Scan for the cell matching the given text and deliver its [x, y] coordinate at center. 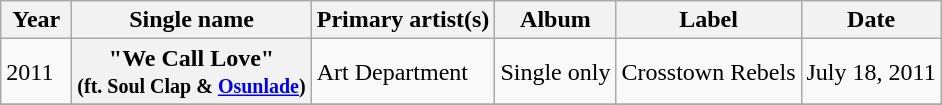
Year [36, 20]
Primary artist(s) [403, 20]
2011 [36, 72]
"We Call Love"(ft. Soul Clap & Osunlade) [192, 72]
Single name [192, 20]
Date [871, 20]
Crosstown Rebels [708, 72]
Art Department [403, 72]
July 18, 2011 [871, 72]
Album [556, 20]
Label [708, 20]
Single only [556, 72]
